Return [X, Y] of the center of cell containing provided text 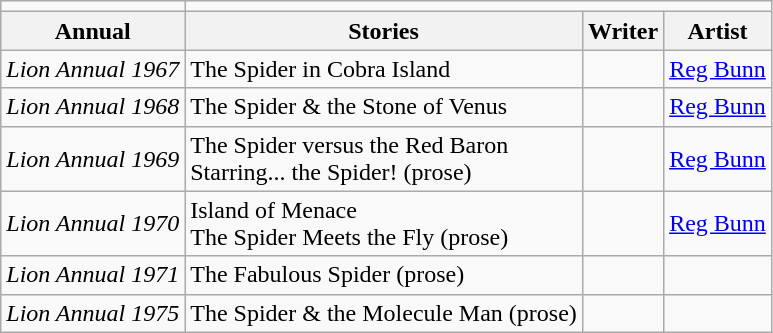
Stories [384, 31]
The Spider & the Stone of Venus [384, 107]
Writer [622, 31]
Artist [718, 31]
Annual [93, 31]
Lion Annual 1971 [93, 275]
Lion Annual 1967 [93, 69]
The Fabulous Spider (prose) [384, 275]
Lion Annual 1975 [93, 313]
Lion Annual 1968 [93, 107]
Lion Annual 1970 [93, 224]
The Spider & the Molecule Man (prose) [384, 313]
The Spider versus the Red BaronStarring... the Spider! (prose) [384, 158]
The Spider in Cobra Island [384, 69]
Island of MenaceThe Spider Meets the Fly (prose) [384, 224]
Lion Annual 1969 [93, 158]
